Determine the (x, y) coordinate at the center of the cell enclosing the given text.  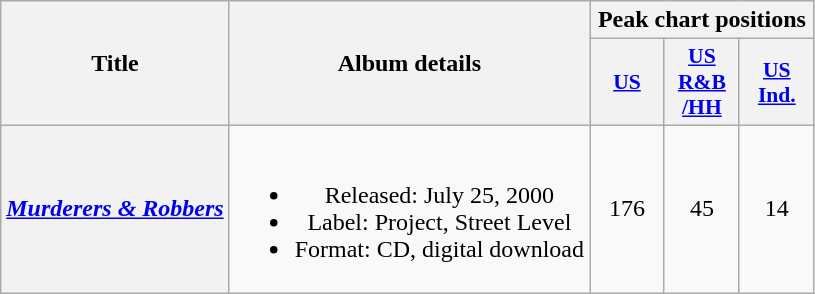
Title (115, 64)
176 (628, 208)
USInd. (776, 82)
Released: July 25, 2000Label: Project, Street LevelFormat: CD, digital download (409, 208)
US (628, 82)
14 (776, 208)
Murderers & Robbers (115, 208)
Album details (409, 64)
USR&B/HH (702, 82)
Peak chart positions (702, 20)
45 (702, 208)
